Provide the [x, y] coordinate of the cell's center where the given text is located.  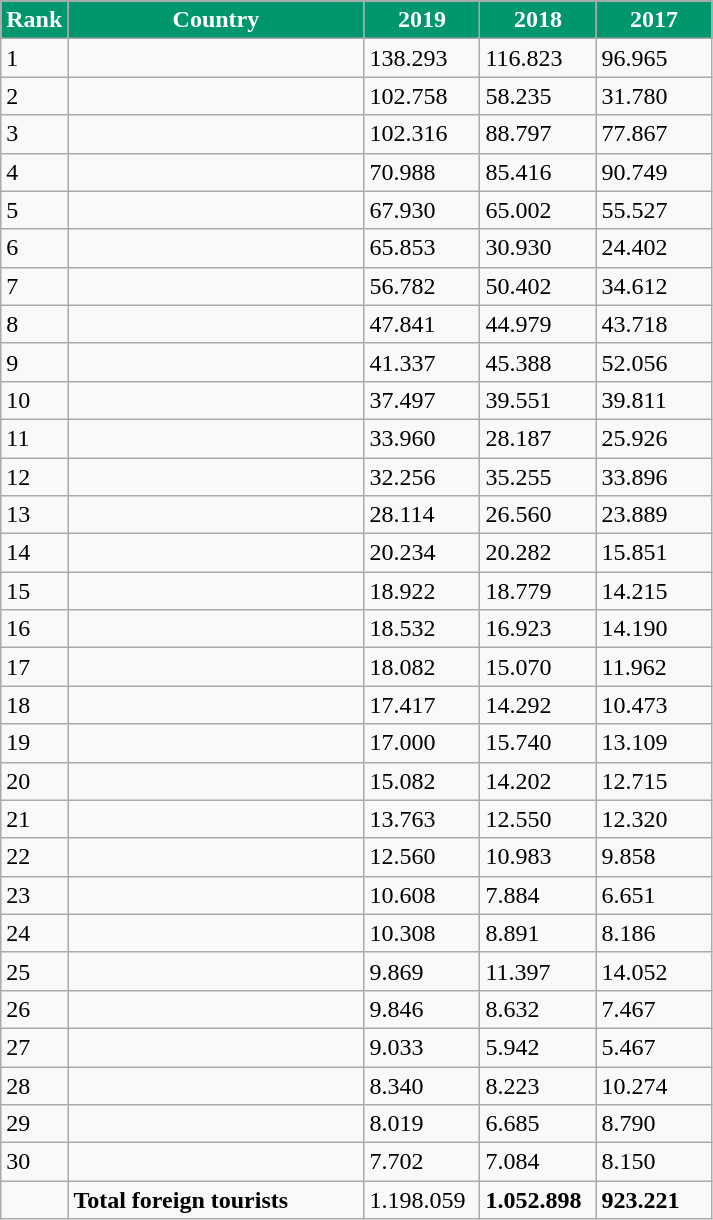
15.851 [654, 553]
18 [34, 705]
41.337 [422, 362]
2017 [654, 20]
8.223 [538, 1085]
32.256 [422, 477]
28.187 [538, 438]
14.052 [654, 971]
34.612 [654, 286]
15.070 [538, 667]
14.215 [654, 591]
33.960 [422, 438]
55.527 [654, 210]
8.891 [538, 933]
9.033 [422, 1047]
9.869 [422, 971]
7.467 [654, 1009]
8.186 [654, 933]
11.397 [538, 971]
5.942 [538, 1047]
3 [34, 134]
24 [34, 933]
8.340 [422, 1085]
20 [34, 781]
5 [34, 210]
90.749 [654, 172]
24.402 [654, 248]
2018 [538, 20]
Total foreign tourists [216, 1200]
31.780 [654, 96]
85.416 [538, 172]
8.019 [422, 1124]
923.221 [654, 1200]
47.841 [422, 324]
52.056 [654, 362]
65.853 [422, 248]
8 [34, 324]
6.685 [538, 1124]
6 [34, 248]
12.560 [422, 857]
28 [34, 1085]
8.790 [654, 1124]
10.608 [422, 895]
7 [34, 286]
8.150 [654, 1162]
39.811 [654, 400]
15.740 [538, 743]
29 [34, 1124]
70.988 [422, 172]
12.320 [654, 819]
11 [34, 438]
33.896 [654, 477]
18.779 [538, 591]
44.979 [538, 324]
Country [216, 20]
20.234 [422, 553]
13.109 [654, 743]
5.467 [654, 1047]
45.388 [538, 362]
18.532 [422, 629]
7.702 [422, 1162]
2 [34, 96]
23 [34, 895]
26.560 [538, 515]
11.962 [654, 667]
25.926 [654, 438]
19 [34, 743]
16 [34, 629]
23.889 [654, 515]
14.292 [538, 705]
25 [34, 971]
7.884 [538, 895]
15.082 [422, 781]
43.718 [654, 324]
13.763 [422, 819]
30 [34, 1162]
26 [34, 1009]
2019 [422, 20]
21 [34, 819]
138.293 [422, 58]
58.235 [538, 96]
9.846 [422, 1009]
10.274 [654, 1085]
1.198.059 [422, 1200]
9.858 [654, 857]
16.923 [538, 629]
102.758 [422, 96]
20.282 [538, 553]
22 [34, 857]
12.715 [654, 781]
12.550 [538, 819]
116.823 [538, 58]
7.084 [538, 1162]
18.082 [422, 667]
14 [34, 553]
56.782 [422, 286]
14.190 [654, 629]
10.473 [654, 705]
27 [34, 1047]
102.316 [422, 134]
35.255 [538, 477]
10.308 [422, 933]
9 [34, 362]
88.797 [538, 134]
6.651 [654, 895]
37.497 [422, 400]
1.052.898 [538, 1200]
8.632 [538, 1009]
30.930 [538, 248]
17.000 [422, 743]
50.402 [538, 286]
67.930 [422, 210]
1 [34, 58]
10 [34, 400]
15 [34, 591]
77.867 [654, 134]
Rank [34, 20]
96.965 [654, 58]
13 [34, 515]
65.002 [538, 210]
28.114 [422, 515]
10.983 [538, 857]
39.551 [538, 400]
14.202 [538, 781]
17 [34, 667]
4 [34, 172]
18.922 [422, 591]
17.417 [422, 705]
12 [34, 477]
